Identify which cell holds the provided text, then report its (x, y) central coordinate. 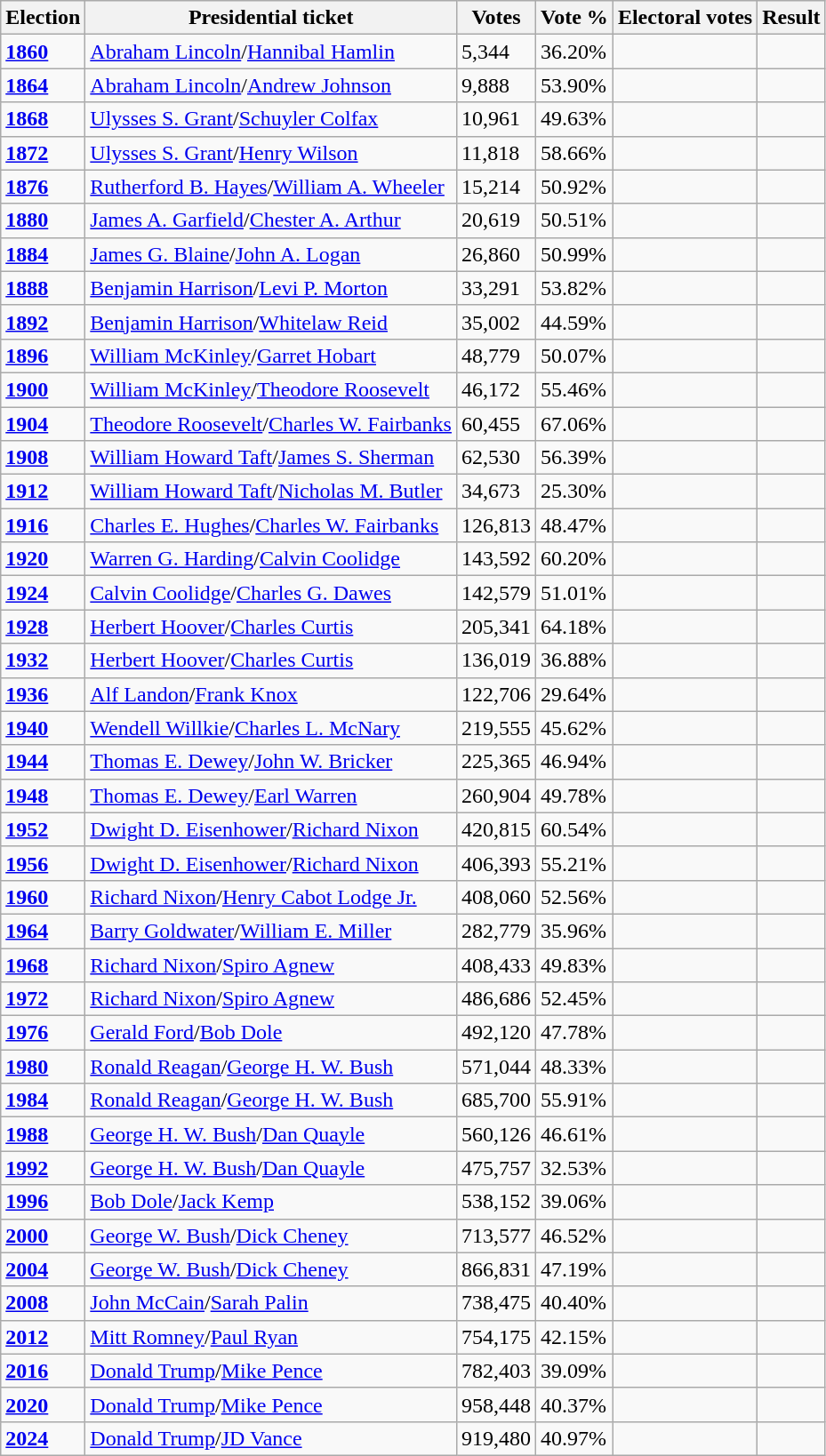
55.46% (574, 389)
Wendell Willkie/Charles L. McNary (271, 728)
Gerald Ford/Bob Dole (271, 1033)
50.51% (574, 220)
46.61% (574, 1134)
Abraham Lincoln/Hannibal Hamlin (271, 52)
1952 (43, 829)
62,530 (496, 458)
35,002 (496, 322)
Election (43, 18)
64.18% (574, 627)
486,686 (496, 999)
Votes (496, 18)
52.56% (574, 897)
Mitt Romney/Paul Ryan (271, 1337)
60.54% (574, 829)
40.97% (574, 1438)
Bob Dole/Jack Kemp (271, 1202)
Richard Nixon/Henry Cabot Lodge Jr. (271, 897)
20,619 (496, 220)
1864 (43, 85)
William McKinley/Theodore Roosevelt (271, 389)
866,831 (496, 1269)
46.94% (574, 762)
2020 (43, 1404)
67.06% (574, 424)
35.96% (574, 931)
2024 (43, 1438)
Ulysses S. Grant/Schuyler Colfax (271, 119)
1888 (43, 288)
205,341 (496, 627)
34,673 (496, 492)
25.30% (574, 492)
571,044 (496, 1067)
1884 (43, 254)
219,555 (496, 728)
Charles E. Hughes/Charles W. Fairbanks (271, 525)
47.78% (574, 1033)
538,152 (496, 1202)
Electoral votes (685, 18)
685,700 (496, 1100)
408,433 (496, 964)
James A. Garfield/Chester A. Arthur (271, 220)
William McKinley/Garret Hobart (271, 356)
49.78% (574, 796)
2000 (43, 1236)
406,393 (496, 863)
32.53% (574, 1168)
46.52% (574, 1236)
919,480 (496, 1438)
782,403 (496, 1371)
1904 (43, 424)
42.15% (574, 1337)
Calvin Coolidge/Charles G. Dawes (271, 593)
48.47% (574, 525)
1992 (43, 1168)
1996 (43, 1202)
Rutherford B. Hayes/William A. Wheeler (271, 187)
Thomas E. Dewey/John W. Bricker (271, 762)
William Howard Taft/James S. Sherman (271, 458)
1880 (43, 220)
36.88% (574, 660)
136,019 (496, 660)
1968 (43, 964)
Ulysses S. Grant/Henry Wilson (271, 153)
53.82% (574, 288)
Benjamin Harrison/Levi P. Morton (271, 288)
408,060 (496, 897)
56.39% (574, 458)
738,475 (496, 1303)
122,706 (496, 694)
52.45% (574, 999)
45.62% (574, 728)
1872 (43, 153)
1972 (43, 999)
48.33% (574, 1067)
1912 (43, 492)
60,455 (496, 424)
1988 (43, 1134)
754,175 (496, 1337)
40.40% (574, 1303)
Result (791, 18)
492,120 (496, 1033)
John McCain/Sarah Palin (271, 1303)
11,818 (496, 153)
2016 (43, 1371)
1944 (43, 762)
49.83% (574, 964)
26,860 (496, 254)
958,448 (496, 1404)
10,961 (496, 119)
1936 (43, 694)
420,815 (496, 829)
1932 (43, 660)
1860 (43, 52)
1948 (43, 796)
9,888 (496, 85)
1960 (43, 897)
50.99% (574, 254)
49.63% (574, 119)
1900 (43, 389)
James G. Blaine/John A. Logan (271, 254)
48,779 (496, 356)
Donald Trump/JD Vance (271, 1438)
1928 (43, 627)
50.07% (574, 356)
36.20% (574, 52)
1980 (43, 1067)
142,579 (496, 593)
260,904 (496, 796)
560,126 (496, 1134)
2008 (43, 1303)
1892 (43, 322)
39.06% (574, 1202)
1984 (43, 1100)
51.01% (574, 593)
60.20% (574, 559)
Presidential ticket (271, 18)
Thomas E. Dewey/Earl Warren (271, 796)
475,757 (496, 1168)
1896 (43, 356)
1916 (43, 525)
1924 (43, 593)
Alf Landon/Frank Knox (271, 694)
143,592 (496, 559)
126,813 (496, 525)
Abraham Lincoln/Andrew Johnson (271, 85)
225,365 (496, 762)
5,344 (496, 52)
39.09% (574, 1371)
Vote % (574, 18)
Barry Goldwater/William E. Miller (271, 931)
47.19% (574, 1269)
1868 (43, 119)
William Howard Taft/Nicholas M. Butler (271, 492)
2004 (43, 1269)
Benjamin Harrison/Whitelaw Reid (271, 322)
1876 (43, 187)
46,172 (496, 389)
55.91% (574, 1100)
713,577 (496, 1236)
55.21% (574, 863)
53.90% (574, 85)
Theodore Roosevelt/Charles W. Fairbanks (271, 424)
44.59% (574, 322)
282,779 (496, 931)
29.64% (574, 694)
33,291 (496, 288)
1908 (43, 458)
15,214 (496, 187)
1940 (43, 728)
1956 (43, 863)
50.92% (574, 187)
58.66% (574, 153)
40.37% (574, 1404)
1964 (43, 931)
1976 (43, 1033)
1920 (43, 559)
2012 (43, 1337)
Warren G. Harding/Calvin Coolidge (271, 559)
